Determine the [X, Y] coordinate at the center of the cell enclosing the given text.  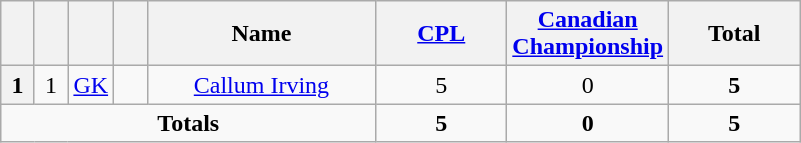
CPL [442, 34]
GK [91, 85]
Callum Irving [262, 85]
Canadian Championship [588, 34]
Name [262, 34]
Totals [188, 123]
Total [734, 34]
